Provide the (x, y) coordinate of the cell's center where the given text is located.  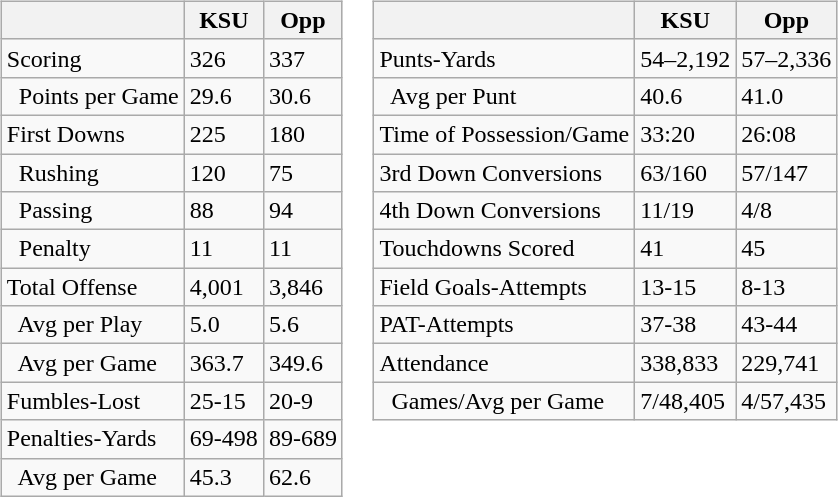
13-15 (686, 287)
Passing (92, 211)
Field Goals-Attempts (504, 287)
75 (302, 173)
37-38 (686, 325)
Scoring (92, 58)
326 (224, 58)
41 (686, 249)
57–2,336 (786, 58)
43-44 (786, 325)
3,846 (302, 287)
180 (302, 134)
63/160 (686, 173)
41.0 (786, 96)
8-13 (786, 287)
PAT-Attempts (504, 325)
11/19 (686, 211)
229,741 (786, 363)
29.6 (224, 96)
Fumbles-Lost (92, 401)
33:20 (686, 134)
4th Down Conversions (504, 211)
89-689 (302, 439)
4/57,435 (786, 401)
7/48,405 (686, 401)
45.3 (224, 477)
54–2,192 (686, 58)
338,833 (686, 363)
Points per Game (92, 96)
45 (786, 249)
69-498 (224, 439)
4/8 (786, 211)
First Downs (92, 134)
5.6 (302, 325)
Touchdowns Scored (504, 249)
Penalties-Yards (92, 439)
Rushing (92, 173)
Time of Possession/Game (504, 134)
Avg per Punt (504, 96)
Total Offense (92, 287)
5.0 (224, 325)
Attendance (504, 363)
225 (224, 134)
3rd Down Conversions (504, 173)
4,001 (224, 287)
26:08 (786, 134)
88 (224, 211)
40.6 (686, 96)
363.7 (224, 363)
349.6 (302, 363)
30.6 (302, 96)
25-15 (224, 401)
120 (224, 173)
94 (302, 211)
20-9 (302, 401)
Avg per Play (92, 325)
Penalty (92, 249)
337 (302, 58)
57/147 (786, 173)
Punts-Yards (504, 58)
Games/Avg per Game (504, 401)
62.6 (302, 477)
